Pinpoint the cell where the given text exists, returning its (x, y) midpoint coordinate. 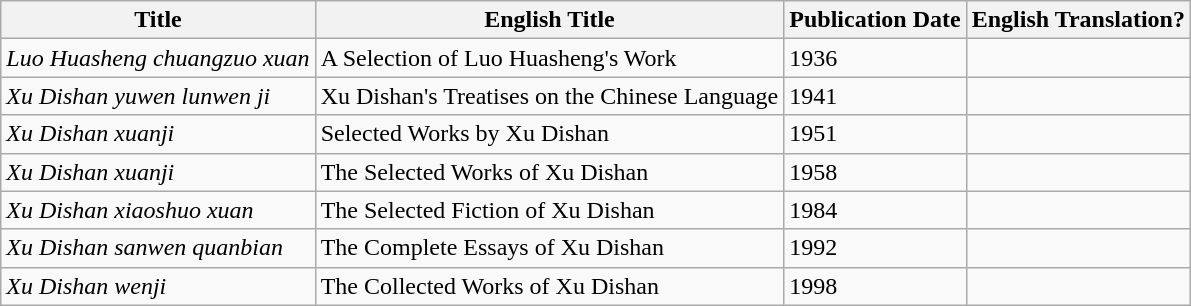
1992 (875, 248)
The Collected Works of Xu Dishan (550, 286)
1936 (875, 58)
Xu Dishan wenji (158, 286)
English Translation? (1078, 20)
Title (158, 20)
Luo Huasheng chuangzuo xuan (158, 58)
1958 (875, 172)
Selected Works by Xu Dishan (550, 134)
1941 (875, 96)
Xu Dishan's Treatises on the Chinese Language (550, 96)
A Selection of Luo Huasheng's Work (550, 58)
1984 (875, 210)
Xu Dishan xiaoshuo xuan (158, 210)
The Complete Essays of Xu Dishan (550, 248)
The Selected Works of Xu Dishan (550, 172)
English Title (550, 20)
1951 (875, 134)
Xu Dishan yuwen lunwen ji (158, 96)
1998 (875, 286)
The Selected Fiction of Xu Dishan (550, 210)
Publication Date (875, 20)
Xu Dishan sanwen quanbian (158, 248)
